Extract the [x, y] coordinate from the center of the cell holding the provided text.  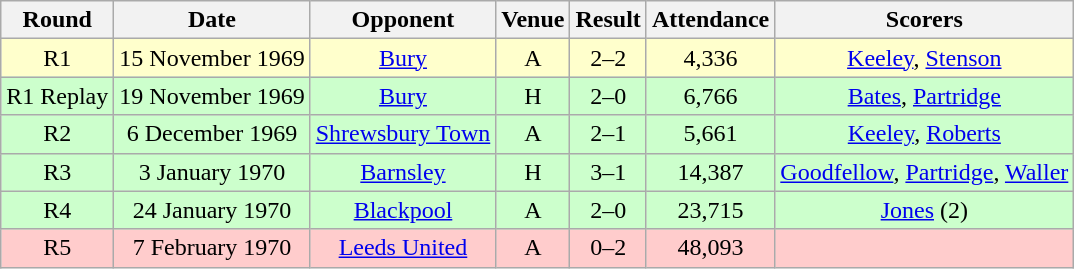
3–1 [608, 172]
Keeley, Stenson [924, 58]
Keeley, Roberts [924, 134]
2–1 [608, 134]
0–2 [608, 248]
2–2 [608, 58]
R5 [58, 248]
Leeds United [403, 248]
Opponent [403, 20]
Result [608, 20]
48,093 [710, 248]
4,336 [710, 58]
Bates, Partridge [924, 96]
Jones (2) [924, 210]
24 January 1970 [212, 210]
19 November 1969 [212, 96]
6,766 [710, 96]
R2 [58, 134]
R1 [58, 58]
3 January 1970 [212, 172]
R1 Replay [58, 96]
15 November 1969 [212, 58]
Barnsley [403, 172]
Date [212, 20]
Attendance [710, 20]
7 February 1970 [212, 248]
23,715 [710, 210]
Goodfellow, Partridge, Waller [924, 172]
Scorers [924, 20]
Blackpool [403, 210]
Venue [533, 20]
R4 [58, 210]
R3 [58, 172]
Round [58, 20]
6 December 1969 [212, 134]
14,387 [710, 172]
5,661 [710, 134]
Shrewsbury Town [403, 134]
